Search for the cell housing the specified text and yield its (X, Y) center coordinate. 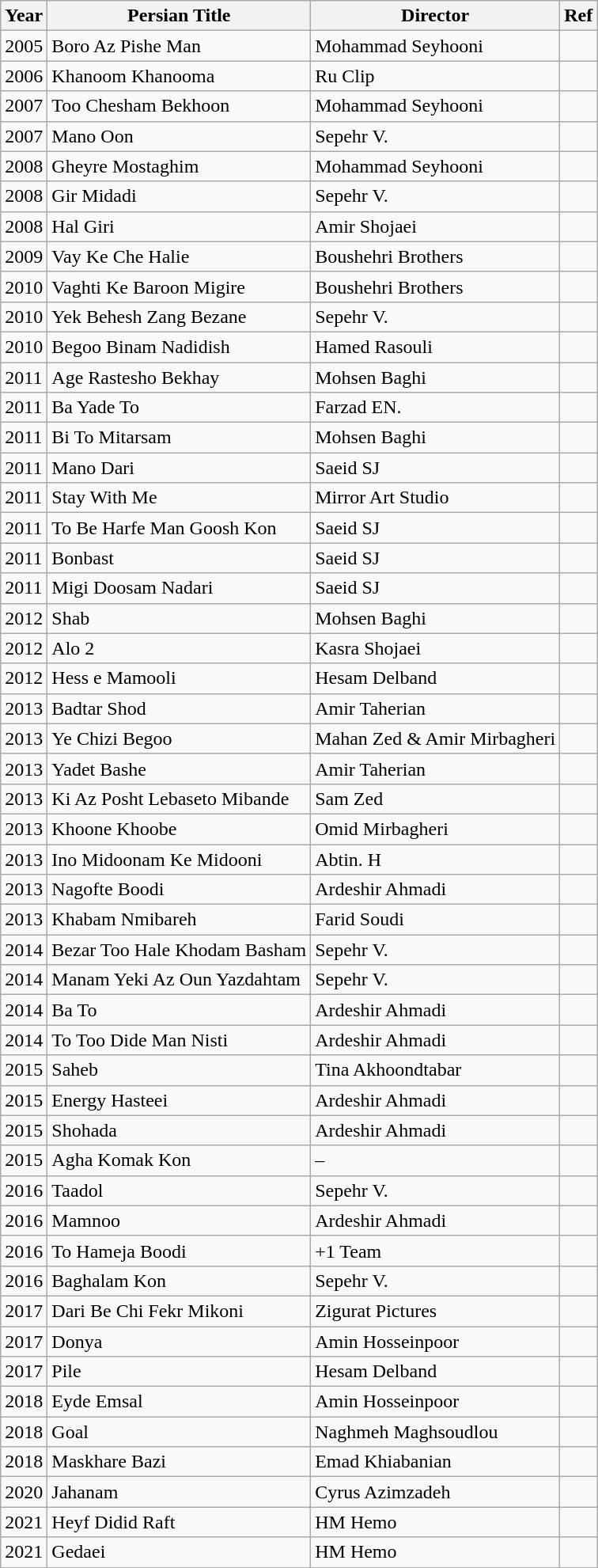
Vaghti Ke Baroon Migire (179, 287)
Yadet Bashe (179, 769)
Director (435, 16)
Nagofte Boodi (179, 890)
Omid Mirbagheri (435, 829)
Goal (179, 1432)
Year (24, 16)
Shab (179, 618)
Sam Zed (435, 799)
Hamed Rasouli (435, 347)
Naghmeh Maghsoudlou (435, 1432)
Too Chesham Bekhoon (179, 106)
Heyf Didid Raft (179, 1522)
Mirror Art Studio (435, 498)
Gheyre Mostaghim (179, 166)
Amir Shojaei (435, 226)
Ino Midoonam Ke Midooni (179, 859)
Mano Dari (179, 468)
Ref (579, 16)
– (435, 1160)
Bonbast (179, 558)
2020 (24, 1492)
Tina Akhoondtabar (435, 1070)
Begoo Binam Nadidish (179, 347)
Khanoom Khanooma (179, 76)
Abtin. H (435, 859)
Mahan Zed & Amir Mirbagheri (435, 738)
Hal Giri (179, 226)
Farzad EN. (435, 408)
Taadol (179, 1190)
Ye Chizi Begoo (179, 738)
Baghalam Kon (179, 1281)
Bi To Mitarsam (179, 438)
To Hameja Boodi (179, 1251)
To Too Dide Man Nisti (179, 1040)
Agha Komak Kon (179, 1160)
Stay With Me (179, 498)
Jahanam (179, 1492)
Badtar Shod (179, 708)
Vay Ke Che Halie (179, 256)
Saheb (179, 1070)
Gedaei (179, 1552)
Kasra Shojaei (435, 648)
Ki Az Posht Lebaseto Mibande (179, 799)
2005 (24, 46)
+1 Team (435, 1251)
Migi Doosam Nadari (179, 588)
Mamnoo (179, 1221)
Alo 2 (179, 648)
Energy Hasteei (179, 1100)
Eyde Emsal (179, 1402)
To Be Harfe Man Goosh Kon (179, 528)
Yek Behesh Zang Bezane (179, 317)
Ba To (179, 1010)
Age Rastesho Bekhay (179, 378)
Farid Soudi (435, 920)
Dari Be Chi Fekr Mikoni (179, 1311)
Khabam Nmibareh (179, 920)
Ru Clip (435, 76)
Gir Midadi (179, 196)
Hess e Mamooli (179, 678)
2009 (24, 256)
Ba Yade To (179, 408)
Maskhare Bazi (179, 1462)
Boro Az Pishe Man (179, 46)
Bezar Too Hale Khodam Basham (179, 950)
Persian Title (179, 16)
Shohada (179, 1130)
2006 (24, 76)
Mano Oon (179, 136)
Cyrus Azimzadeh (435, 1492)
Donya (179, 1342)
Khoone Khoobe (179, 829)
Manam Yeki Az Oun Yazdahtam (179, 980)
Zigurat Pictures (435, 1311)
Emad Khiabanian (435, 1462)
Pile (179, 1372)
